From the cell containing the given text, extract its center point as (x, y) coordinate. 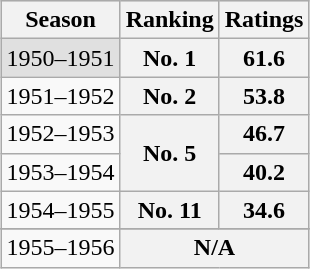
Ranking (170, 20)
No. 1 (170, 58)
No. 5 (170, 153)
1950–1951 (60, 58)
40.2 (264, 172)
1954–1955 (60, 210)
1955–1956 (60, 248)
61.6 (264, 58)
1953–1954 (60, 172)
46.7 (264, 134)
No. 2 (170, 96)
N/A (214, 248)
Ratings (264, 20)
Season (60, 20)
No. 11 (170, 210)
1952–1953 (60, 134)
1951–1952 (60, 96)
53.8 (264, 96)
34.6 (264, 210)
